Capture the cell that displays the provided text and extract its [x, y] central coordinate. 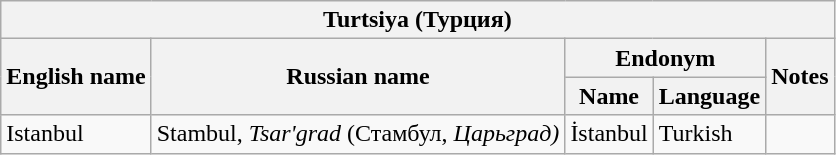
Notes [800, 77]
Turtsiya (Турция) [418, 20]
Stambul, Tsar'grad (Стамбул, Царьград) [358, 134]
Russian name [358, 77]
Istanbul [76, 134]
Language [709, 96]
Turkish [709, 134]
Endonym [666, 58]
Name [609, 96]
İstanbul [609, 134]
English name [76, 77]
